Return the (x, y) coordinate for the center point of the cell that contains the specified text.  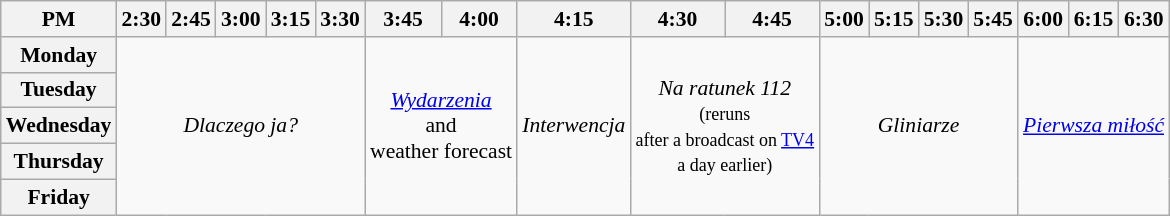
2:30 (141, 19)
5:00 (844, 19)
Pierwsza miłość (1094, 126)
Wydarzeniaandweather forecast (441, 126)
Tuesday (59, 90)
5:15 (894, 19)
4:15 (574, 19)
Interwencja (574, 126)
Gliniarze (918, 126)
2:45 (191, 19)
3:15 (291, 19)
Monday (59, 55)
Na ratunek 112(rerunsafter a broadcast on TV4a day earlier) (724, 126)
6:00 (1043, 19)
6:30 (1144, 19)
Wednesday (59, 126)
3:45 (403, 19)
4:00 (479, 19)
Dlaczego ja? (240, 126)
Thursday (59, 162)
3:30 (340, 19)
Friday (59, 197)
3:00 (241, 19)
PM (59, 19)
4:30 (677, 19)
5:45 (993, 19)
5:30 (944, 19)
4:45 (772, 19)
6:15 (1093, 19)
